Detect which cell encompasses the target text, then output its [X, Y] center coordinate. 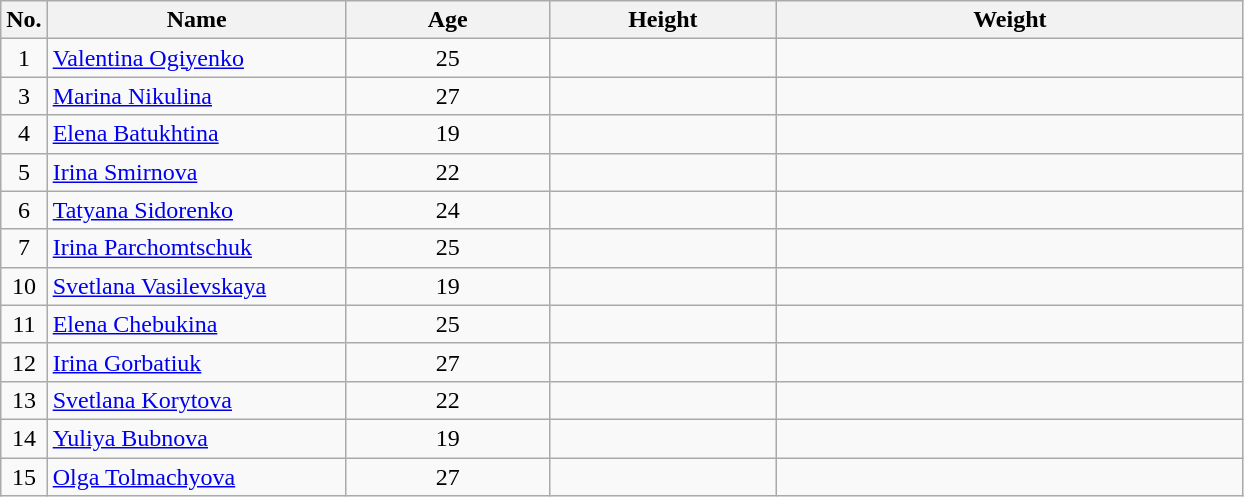
Olga Tolmachyova [196, 477]
6 [24, 210]
12 [24, 362]
Svetlana Korytova [196, 400]
24 [448, 210]
Age [448, 20]
Elena Batukhtina [196, 134]
13 [24, 400]
Svetlana Vasilevskaya [196, 286]
Name [196, 20]
Yuliya Bubnova [196, 438]
1 [24, 58]
15 [24, 477]
Irina Smirnova [196, 172]
Height [662, 20]
Marina Nikulina [196, 96]
14 [24, 438]
Irina Parchomtschuk [196, 248]
4 [24, 134]
7 [24, 248]
Weight [1010, 20]
5 [24, 172]
10 [24, 286]
Valentina Ogiyenko [196, 58]
No. [24, 20]
11 [24, 324]
Tatyana Sidorenko [196, 210]
3 [24, 96]
Elena Chebukina [196, 324]
Irina Gorbatiuk [196, 362]
